Capture the cell that displays the provided text and extract its [X, Y] central coordinate. 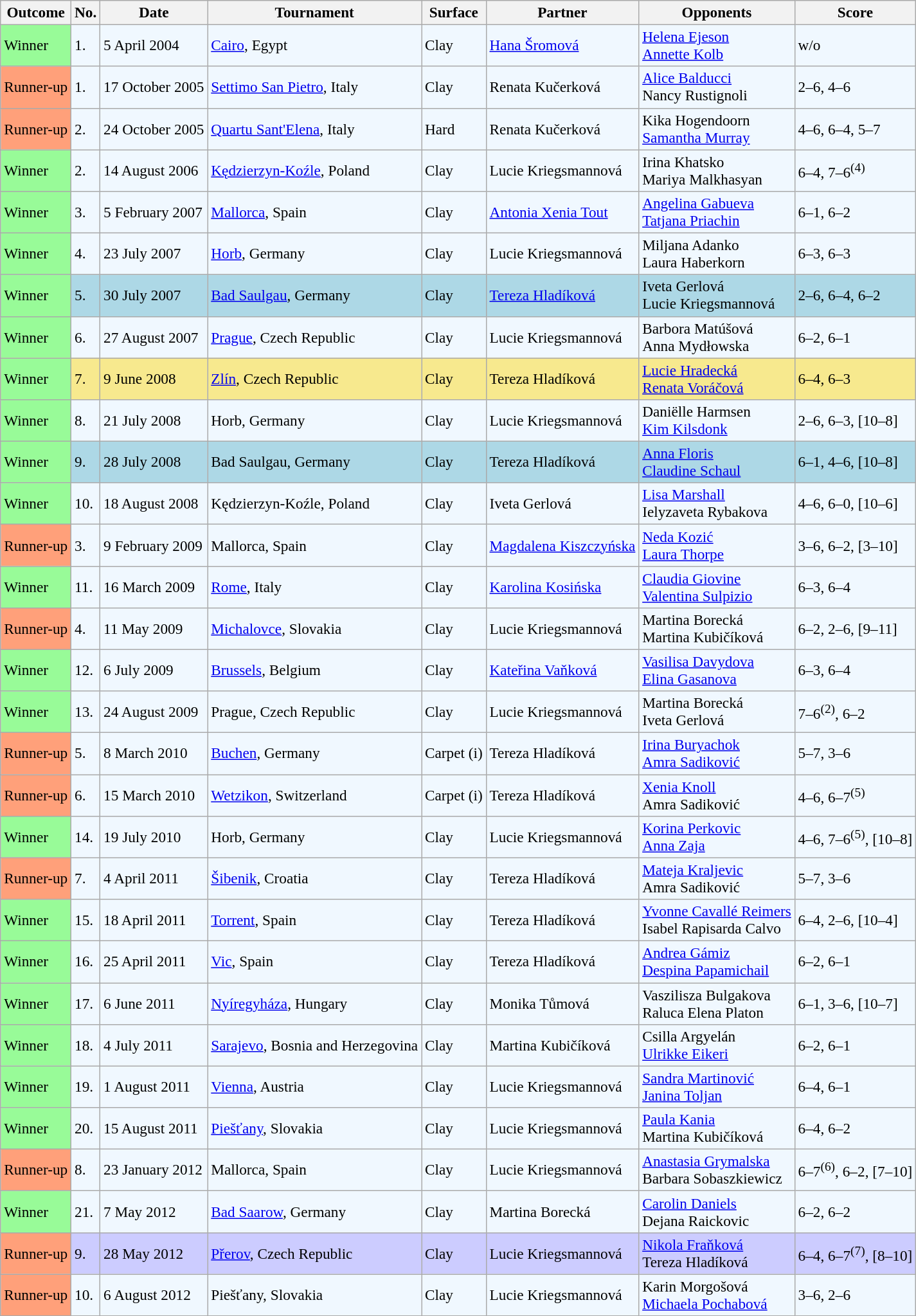
2–6, 4–6 [855, 87]
Rome, Italy [315, 586]
25 April 2011 [154, 962]
23 January 2012 [154, 1170]
6–4, 2–6, [10–4] [855, 919]
17. [86, 1003]
6–1, 4–6, [10–8] [855, 462]
Yvonne Cavallé Reimers Isabel Rapisarda Calvo [717, 919]
Anna Floris Claudine Schaul [717, 462]
7–6(2), 6–2 [855, 712]
Karin Morgošová Michaela Pochabová [717, 1295]
17 October 2005 [154, 87]
Miljana Adanko Laura Haberkorn [717, 253]
Neda Kozić Laura Thorpe [717, 545]
Irina Khatsko Mariya Malkhasyan [717, 170]
Claudia Giovine Valentina Sulpizio [717, 586]
Hard [454, 129]
Torrent, Spain [315, 919]
Anastasia Grymalska Barbara Sobaszkiewicz [717, 1170]
Nikola Fraňková Tereza Hladíková [717, 1254]
Martina Borecká [562, 1211]
15 March 2010 [154, 795]
5 April 2004 [154, 45]
Carolin Daniels Dejana Raickovic [717, 1211]
9 February 2009 [154, 545]
19 July 2010 [154, 837]
21. [86, 1211]
3–6, 2–6 [855, 1295]
2–6, 6–3, [10–8] [855, 420]
Date [154, 12]
16. [86, 962]
Outcome [36, 12]
3–6, 6–2, [3–10] [855, 545]
6–2, 2–6, [9–11] [855, 629]
Xenia Knoll Amra Sadiković [717, 795]
Vienna, Austria [315, 1086]
15 August 2011 [154, 1128]
Hana Šromová [562, 45]
15. [86, 919]
Zlín, Czech Republic [315, 378]
27 August 2007 [154, 337]
Brussels, Belgium [315, 670]
Monika Tůmová [562, 1003]
No. [86, 12]
Vaszilisza Bulgakova Raluca Elena Platon [717, 1003]
4–6, 6–4, 5–7 [855, 129]
Wetzikon, Switzerland [315, 795]
Kika Hogendoorn Samantha Murray [717, 129]
w/o [855, 45]
Michalovce, Slovakia [315, 629]
18. [86, 1045]
Daniëlle Harmsen Kim Kilsdonk [717, 420]
Vasilisa Davydova Elina Gasanova [717, 670]
21 July 2008 [154, 420]
Quartu Sant'Elena, Italy [315, 129]
24 October 2005 [154, 129]
Irina Buryachok Amra Sadiković [717, 753]
6 August 2012 [154, 1295]
14. [86, 837]
Angelina Gabueva Tatjana Priachin [717, 212]
5 February 2007 [154, 212]
Nyíregyháza, Hungary [315, 1003]
Martina Borecká Martina Kubičíková [717, 629]
Helena Ejeson Annette Kolb [717, 45]
6 July 2009 [154, 670]
30 July 2007 [154, 296]
Karolina Kosińska [562, 586]
Score [855, 12]
28 May 2012 [154, 1254]
6–4, 6–3 [855, 378]
4 July 2011 [154, 1045]
Paula Kania Martina Kubičíková [717, 1128]
Šibenik, Croatia [315, 878]
Antonia Xenia Tout [562, 212]
6–1, 6–2 [855, 212]
6–4, 7–6(4) [855, 170]
Martina Borecká Iveta Gerlová [717, 712]
Csilla Argyelán Ulrikke Eikeri [717, 1045]
24 August 2009 [154, 712]
Korina Perkovic Anna Zaja [717, 837]
Cairo, Egypt [315, 45]
23 July 2007 [154, 253]
Lucie Hradecká Renata Voráčová [717, 378]
20. [86, 1128]
12. [86, 670]
Kateřina Vaňková [562, 670]
6–4, 6–1 [855, 1086]
Sandra Martinović Janina Toljan [717, 1086]
Tournament [315, 12]
6 June 2011 [154, 1003]
Partner [562, 12]
Iveta Gerlová Lucie Kriegsmannová [717, 296]
Settimo San Pietro, Italy [315, 87]
Andrea Gámiz Despina Papamichail [717, 962]
14 August 2006 [154, 170]
16 March 2009 [154, 586]
Barbora Matúšová Anna Mydłowska [717, 337]
8 March 2010 [154, 753]
6–4, 6–2 [855, 1128]
Bad Saarow, Germany [315, 1211]
18 April 2011 [154, 919]
6–2, 6–2 [855, 1211]
Buchen, Germany [315, 753]
11. [86, 586]
4–6, 6–7(5) [855, 795]
6–4, 6–7(7), [8–10] [855, 1254]
11 May 2009 [154, 629]
Alice Balducci Nancy Rustignoli [717, 87]
Martina Kubičíková [562, 1045]
9 June 2008 [154, 378]
1 August 2011 [154, 1086]
Magdalena Kiszczyńska [562, 545]
Mateja Kraljevic Amra Sadiković [717, 878]
6–3, 6–3 [855, 253]
6–1, 3–6, [10–7] [855, 1003]
6–7(6), 6–2, [7–10] [855, 1170]
Opponents [717, 12]
13. [86, 712]
2–6, 6–4, 6–2 [855, 296]
4–6, 6–0, [10–6] [855, 504]
18 August 2008 [154, 504]
Iveta Gerlová [562, 504]
Lisa Marshall Ielyzaveta Rybakova [717, 504]
Přerov, Czech Republic [315, 1254]
Vic, Spain [315, 962]
28 July 2008 [154, 462]
4–6, 7–6(5), [10–8] [855, 837]
4 April 2011 [154, 878]
19. [86, 1086]
Surface [454, 12]
7 May 2012 [154, 1211]
Sarajevo, Bosnia and Herzegovina [315, 1045]
